Locate the cell with the specified text and output its [X, Y] center coordinate. 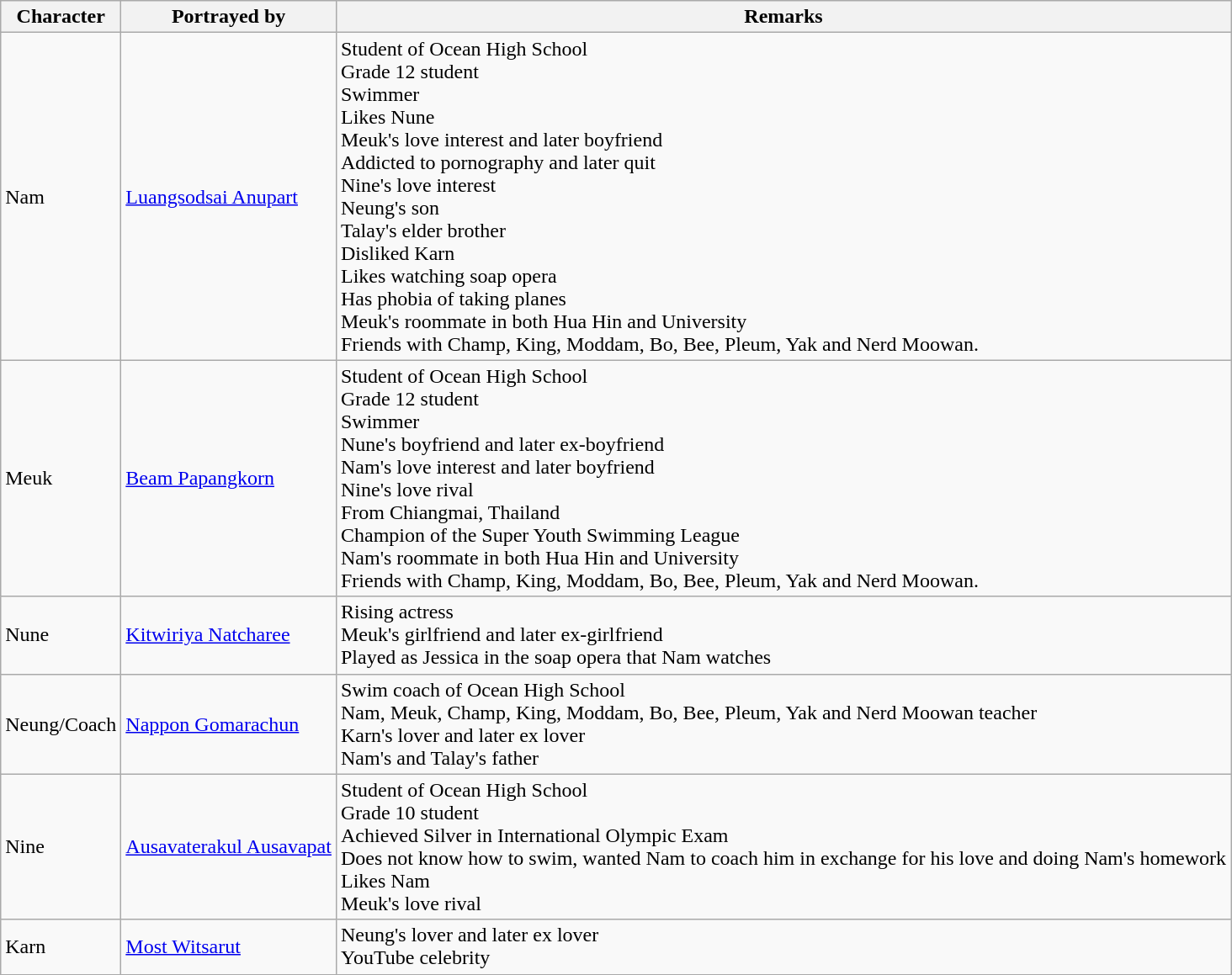
Nune [61, 635]
Portrayed by [229, 17]
Nine [61, 846]
Nam [61, 197]
Remarks [783, 17]
Beam Papangkorn [229, 478]
Most Witsarut [229, 947]
Rising actress Meuk's girlfriend and later ex-girlfriend Played as Jessica in the soap opera that Nam watches [783, 635]
Luangsodsai Anupart [229, 197]
Ausavaterakul Ausavapat [229, 846]
Karn [61, 947]
Neung's lover and later ex lover YouTube celebrity [783, 947]
Neung/Coach [61, 723]
Nappon Gomarachun [229, 723]
Kitwiriya Natcharee [229, 635]
Character [61, 17]
Meuk [61, 478]
